Provide the [X, Y] coordinate of the cell's center where the given text is located.  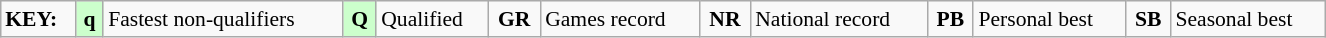
NR [725, 19]
q [90, 19]
GR [514, 19]
PB [950, 19]
National record [838, 19]
Personal best [1049, 19]
Games record [620, 19]
Qualified [432, 19]
KEY: [38, 19]
Fastest non-qualifiers [223, 19]
Q [360, 19]
SB [1148, 19]
Seasonal best [1248, 19]
